Extract the (x, y) coordinate from the center of the cell holding the provided text.  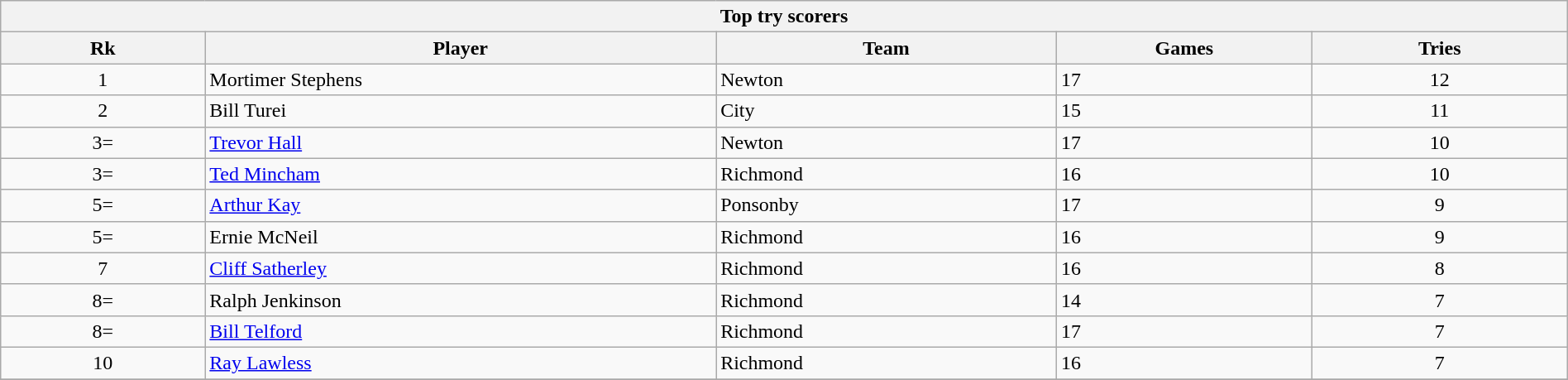
City (887, 111)
Cliff Satherley (461, 268)
Arthur Kay (461, 205)
Ray Lawless (461, 363)
Ted Mincham (461, 174)
Ralph Jenkinson (461, 300)
15 (1184, 111)
Trevor Hall (461, 142)
Mortimer Stephens (461, 79)
2 (103, 111)
Tries (1439, 48)
Top try scorers (784, 17)
Bill Turei (461, 111)
Games (1184, 48)
1 (103, 79)
12 (1439, 79)
14 (1184, 300)
Team (887, 48)
Ponsonby (887, 205)
Bill Telford (461, 331)
Ernie McNeil (461, 237)
Rk (103, 48)
11 (1439, 111)
Player (461, 48)
8 (1439, 268)
